Identify which cell holds the provided text, then report its (x, y) central coordinate. 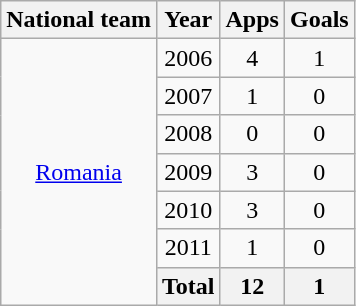
12 (252, 286)
2006 (188, 58)
2010 (188, 210)
Year (188, 20)
National team (79, 20)
2007 (188, 96)
Total (188, 286)
4 (252, 58)
2009 (188, 172)
Goals (319, 20)
Romania (79, 172)
Apps (252, 20)
2011 (188, 248)
2008 (188, 134)
